Locate the cell with the specified text and output its (X, Y) center coordinate. 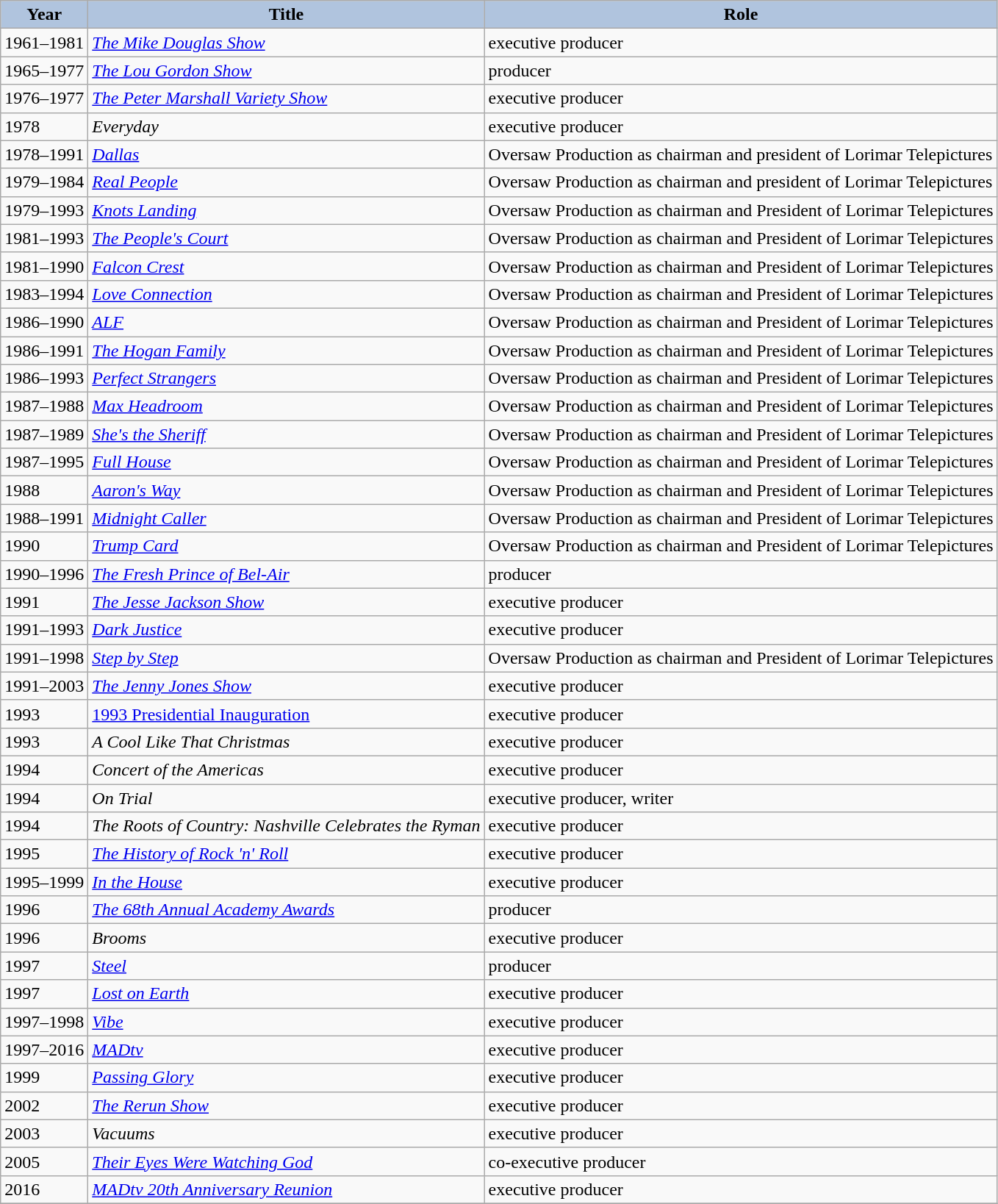
Year (44, 15)
1997–1998 (44, 1022)
Trump Card (287, 546)
Full House (287, 462)
1987–1988 (44, 406)
1991 (44, 602)
Dark Justice (287, 630)
1978–1991 (44, 154)
MADtv 20th Anniversary Reunion (287, 1189)
Title (287, 15)
2002 (44, 1106)
1986–1993 (44, 379)
Step by Step (287, 658)
1986–1991 (44, 351)
1988 (44, 490)
1991–1998 (44, 658)
Max Headroom (287, 406)
Real People (287, 182)
1961–1981 (44, 43)
The Rerun Show (287, 1106)
executive producer, writer (741, 798)
A Cool Like That Christmas (287, 742)
The Jesse Jackson Show (287, 602)
The Peter Marshall Variety Show (287, 98)
1983–1994 (44, 294)
The People's Court (287, 238)
The Fresh Prince of Bel-Air (287, 574)
Lost on Earth (287, 994)
Everyday (287, 126)
Passing Glory (287, 1078)
1976–1977 (44, 98)
co-executive producer (741, 1161)
Role (741, 15)
The Jenny Jones Show (287, 686)
1986–1990 (44, 322)
Dallas (287, 154)
The Mike Douglas Show (287, 43)
1997–2016 (44, 1050)
2016 (44, 1189)
1990–1996 (44, 574)
The Hogan Family (287, 351)
The 68th Annual Academy Awards (287, 910)
1981–1990 (44, 266)
Their Eyes Were Watching God (287, 1161)
Brooms (287, 938)
Knots Landing (287, 210)
The Lou Gordon Show (287, 71)
Steel (287, 966)
The History of Rock 'n' Roll (287, 854)
Vibe (287, 1022)
Aaron's Way (287, 490)
Midnight Caller (287, 518)
1991–2003 (44, 686)
1979–1984 (44, 182)
Perfect Strangers (287, 379)
1999 (44, 1078)
1965–1977 (44, 71)
Concert of the Americas (287, 770)
1995–1999 (44, 882)
MADtv (287, 1050)
Falcon Crest (287, 266)
ALF (287, 322)
1993 Presidential Inauguration (287, 714)
1987–1995 (44, 462)
1995 (44, 854)
1979–1993 (44, 210)
1987–1989 (44, 434)
The Roots of Country: Nashville Celebrates the Ryman (287, 826)
1990 (44, 546)
In the House (287, 882)
2005 (44, 1161)
2003 (44, 1133)
She's the Sheriff (287, 434)
1981–1993 (44, 238)
1988–1991 (44, 518)
1991–1993 (44, 630)
1978 (44, 126)
Love Connection (287, 294)
Vacuums (287, 1133)
On Trial (287, 798)
